Scan for the cell matching the given text and deliver its (X, Y) coordinate at center. 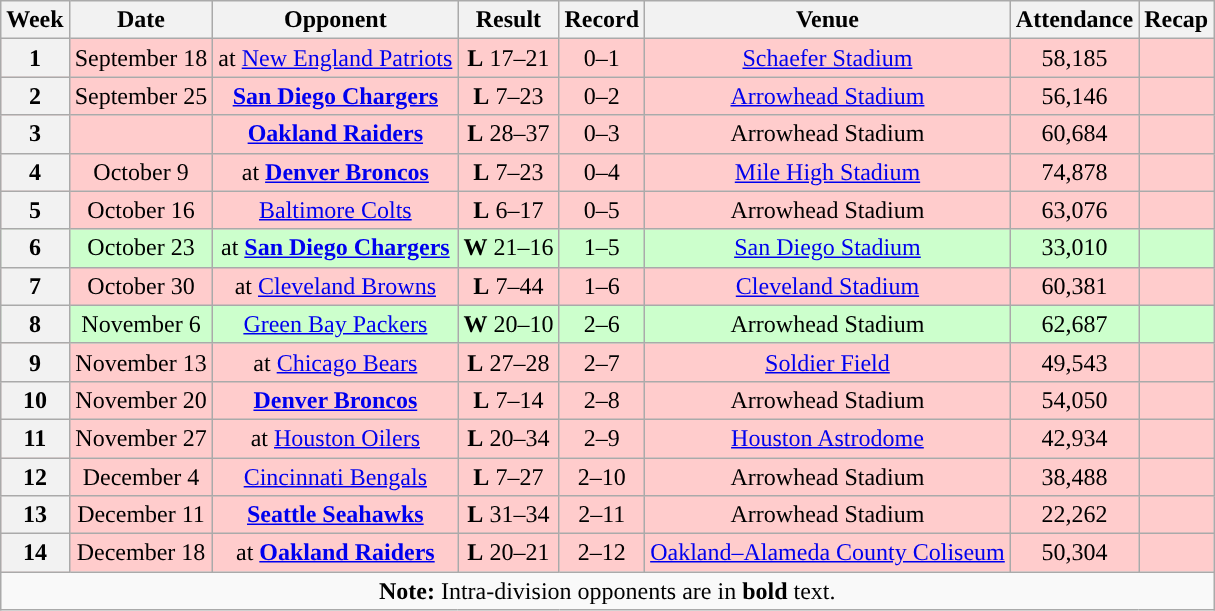
1–6 (602, 286)
8 (35, 324)
2–6 (602, 324)
2–9 (602, 438)
10 (35, 400)
Soldier Field (828, 362)
Schaefer Stadium (828, 58)
December 18 (141, 553)
49,543 (1074, 362)
October 16 (141, 210)
0–4 (602, 172)
58,185 (1074, 58)
22,262 (1074, 515)
1 (35, 58)
Recap (1176, 20)
Houston Astrodome (828, 438)
9 (35, 362)
San Diego Chargers (336, 96)
62,687 (1074, 324)
Opponent (336, 20)
Denver Broncos (336, 400)
Attendance (1074, 20)
56,146 (1074, 96)
November 6 (141, 324)
at San Diego Chargers (336, 248)
at Houston Oilers (336, 438)
7 (35, 286)
November 20 (141, 400)
1–5 (602, 248)
5 (35, 210)
L 17–21 (508, 58)
54,050 (1074, 400)
0–3 (602, 134)
October 23 (141, 248)
San Diego Stadium (828, 248)
2–7 (602, 362)
September 18 (141, 58)
3 (35, 134)
Green Bay Packers (336, 324)
33,010 (1074, 248)
2–11 (602, 515)
12 (35, 477)
Cincinnati Bengals (336, 477)
at Chicago Bears (336, 362)
W 20–10 (508, 324)
60,684 (1074, 134)
November 13 (141, 362)
Mile High Stadium (828, 172)
13 (35, 515)
L 20–34 (508, 438)
2 (35, 96)
Oakland Raiders (336, 134)
December 11 (141, 515)
6 (35, 248)
38,488 (1074, 477)
L 6–17 (508, 210)
2–12 (602, 553)
Date (141, 20)
L 27–28 (508, 362)
0–1 (602, 58)
L 31–34 (508, 515)
0–2 (602, 96)
L 28–37 (508, 134)
Cleveland Stadium (828, 286)
October 9 (141, 172)
Note: Intra-division opponents are in bold text. (608, 591)
63,076 (1074, 210)
at Oakland Raiders (336, 553)
4 (35, 172)
L 7–27 (508, 477)
at Cleveland Browns (336, 286)
74,878 (1074, 172)
0–5 (602, 210)
60,381 (1074, 286)
11 (35, 438)
at Denver Broncos (336, 172)
Venue (828, 20)
Oakland–Alameda County Coliseum (828, 553)
December 4 (141, 477)
50,304 (1074, 553)
Record (602, 20)
L 20–21 (508, 553)
2–8 (602, 400)
42,934 (1074, 438)
Seattle Seahawks (336, 515)
2–10 (602, 477)
L 7–44 (508, 286)
November 27 (141, 438)
W 21–16 (508, 248)
Result (508, 20)
Baltimore Colts (336, 210)
14 (35, 553)
Week (35, 20)
at New England Patriots (336, 58)
September 25 (141, 96)
October 30 (141, 286)
L 7–14 (508, 400)
